Output the (X, Y) coordinate of the center of the cell containing the given text.  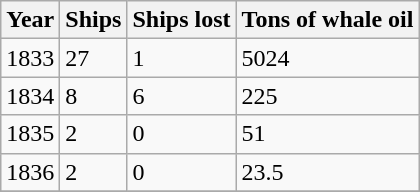
51 (328, 134)
27 (94, 58)
1835 (30, 134)
Ships (94, 20)
1833 (30, 58)
6 (182, 96)
23.5 (328, 172)
Tons of whale oil (328, 20)
1836 (30, 172)
1 (182, 58)
Ships lost (182, 20)
225 (328, 96)
5024 (328, 58)
Year (30, 20)
1834 (30, 96)
8 (94, 96)
